Extract the (X, Y) coordinate from the center of the cell holding the provided text.  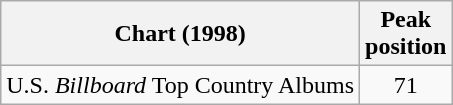
71 (406, 85)
Peakposition (406, 34)
U.S. Billboard Top Country Albums (180, 85)
Chart (1998) (180, 34)
